Search for the cell housing the specified text and yield its (X, Y) center coordinate. 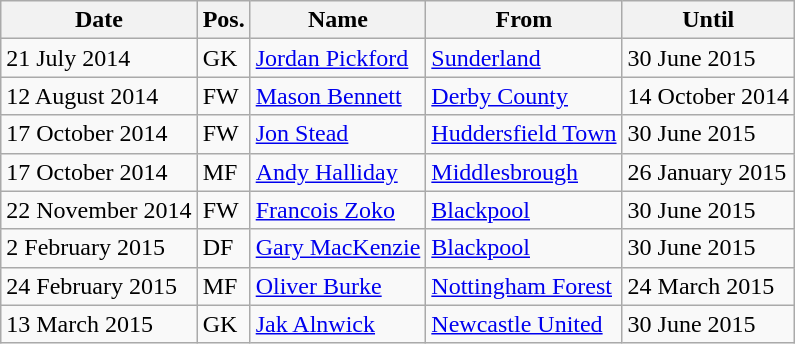
22 November 2014 (99, 210)
Pos. (224, 20)
Until (708, 20)
Nottingham Forest (524, 286)
Name (338, 20)
Date (99, 20)
Newcastle United (524, 324)
Oliver Burke (338, 286)
Jon Stead (338, 134)
24 February 2015 (99, 286)
21 July 2014 (99, 58)
12 August 2014 (99, 96)
26 January 2015 (708, 172)
From (524, 20)
Francois Zoko (338, 210)
Huddersfield Town (524, 134)
Derby County (524, 96)
14 October 2014 (708, 96)
Andy Halliday (338, 172)
Jak Alnwick (338, 324)
Gary MacKenzie (338, 248)
2 February 2015 (99, 248)
24 March 2015 (708, 286)
Mason Bennett (338, 96)
DF (224, 248)
Middlesbrough (524, 172)
13 March 2015 (99, 324)
Jordan Pickford (338, 58)
Sunderland (524, 58)
